Output the [X, Y] coordinate of the center of the cell containing the given text.  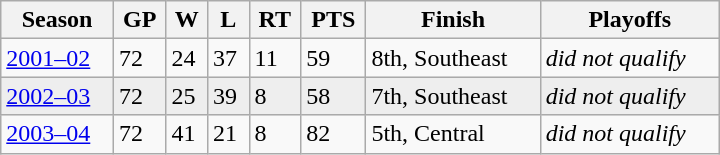
24 [187, 58]
11 [275, 58]
25 [187, 96]
W [187, 20]
37 [229, 58]
Playoffs [630, 20]
Finish [453, 20]
21 [229, 134]
5th, Central [453, 134]
2003–04 [58, 134]
58 [334, 96]
Season [58, 20]
8th, Southeast [453, 58]
RT [275, 20]
2001–02 [58, 58]
41 [187, 134]
7th, Southeast [453, 96]
PTS [334, 20]
82 [334, 134]
GP [140, 20]
L [229, 20]
59 [334, 58]
39 [229, 96]
2002–03 [58, 96]
